Output the [X, Y] coordinate of the center of the cell containing the given text.  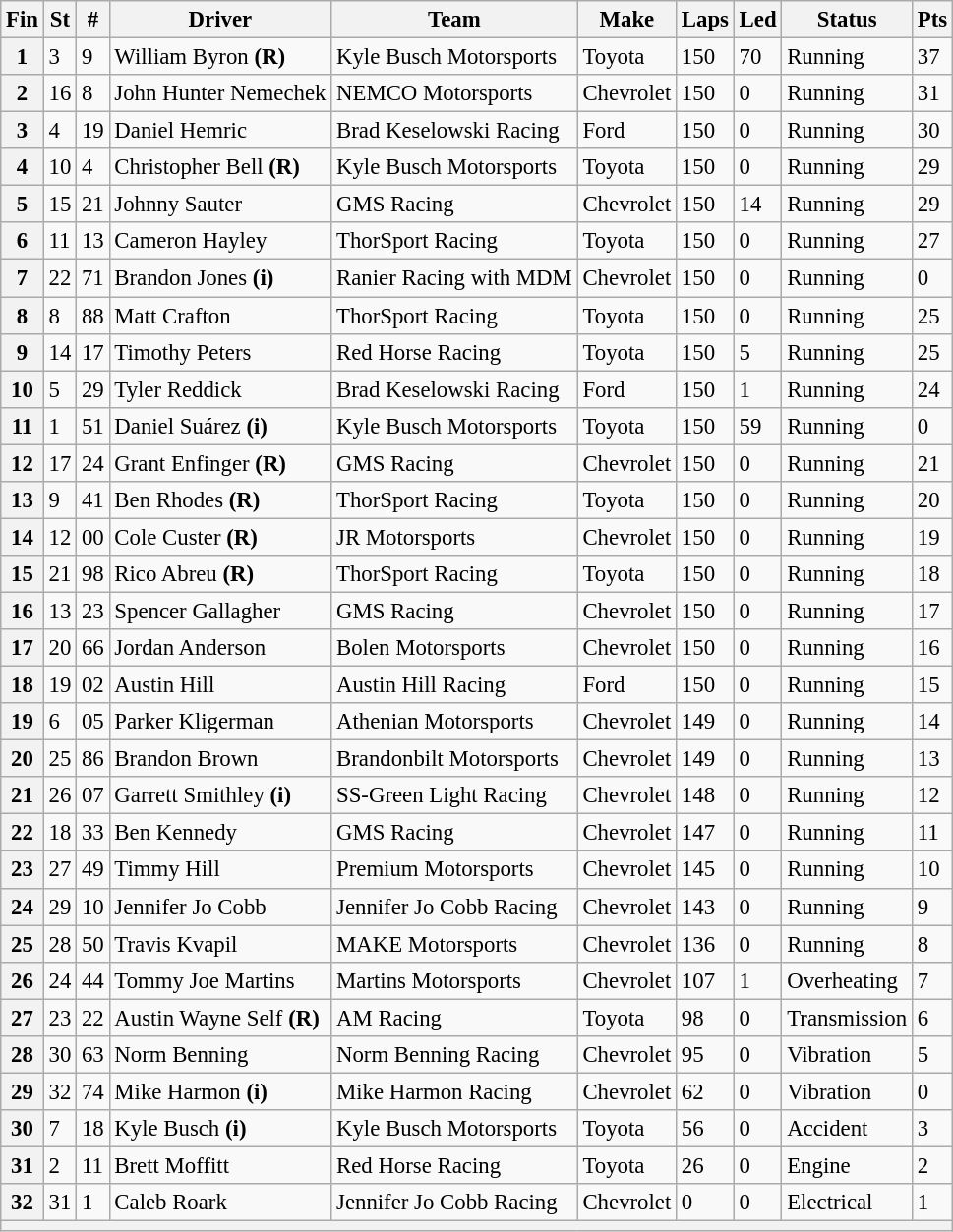
Brandon Brown [220, 759]
Overheating [848, 980]
John Hunter Nemechek [220, 93]
Transmission [848, 1018]
05 [92, 722]
William Byron (R) [220, 57]
44 [92, 980]
145 [706, 870]
Johnny Sauter [220, 205]
MAKE Motorsports [454, 944]
86 [92, 759]
50 [92, 944]
00 [92, 537]
Electrical [848, 1203]
Pts [932, 20]
AM Racing [454, 1018]
Daniel Suárez (i) [220, 426]
SS-Green Light Racing [454, 795]
JR Motorsports [454, 537]
Austin Wayne Self (R) [220, 1018]
Jennifer Jo Cobb [220, 907]
Brandon Jones (i) [220, 278]
Status [848, 20]
# [92, 20]
Ranier Racing with MDM [454, 278]
02 [92, 685]
70 [757, 57]
NEMCO Motorsports [454, 93]
Christopher Bell (R) [220, 167]
Engine [848, 1165]
143 [706, 907]
147 [706, 833]
Kyle Busch (i) [220, 1129]
St [59, 20]
Laps [706, 20]
Tyler Reddick [220, 389]
71 [92, 278]
Driver [220, 20]
Accident [848, 1129]
Led [757, 20]
Fin [23, 20]
Matt Crafton [220, 316]
Norm Benning [220, 1055]
Bolen Motorsports [454, 648]
Mike Harmon Racing [454, 1091]
Grant Enfinger (R) [220, 463]
Ben Rhodes (R) [220, 500]
Travis Kvapil [220, 944]
107 [706, 980]
Austin Hill Racing [454, 685]
136 [706, 944]
Athenian Motorsports [454, 722]
88 [92, 316]
Cameron Hayley [220, 241]
Austin Hill [220, 685]
Daniel Hemric [220, 131]
Ben Kennedy [220, 833]
Brett Moffitt [220, 1165]
Premium Motorsports [454, 870]
41 [92, 500]
Rico Abreu (R) [220, 574]
07 [92, 795]
74 [92, 1091]
Cole Custer (R) [220, 537]
Jordan Anderson [220, 648]
66 [92, 648]
Parker Kligerman [220, 722]
37 [932, 57]
Caleb Roark [220, 1203]
Tommy Joe Martins [220, 980]
Norm Benning Racing [454, 1055]
33 [92, 833]
51 [92, 426]
Garrett Smithley (i) [220, 795]
Team [454, 20]
148 [706, 795]
Timmy Hill [220, 870]
59 [757, 426]
49 [92, 870]
Timothy Peters [220, 352]
Make [626, 20]
Martins Motorsports [454, 980]
Brandonbilt Motorsports [454, 759]
95 [706, 1055]
Mike Harmon (i) [220, 1091]
62 [706, 1091]
63 [92, 1055]
56 [706, 1129]
Spencer Gallagher [220, 611]
